From the cell containing the given text, extract its center point as [X, Y] coordinate. 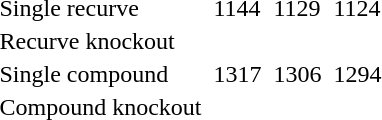
1306 [298, 74]
1317 [238, 74]
